Detect which cell encompasses the target text, then output its (X, Y) center coordinate. 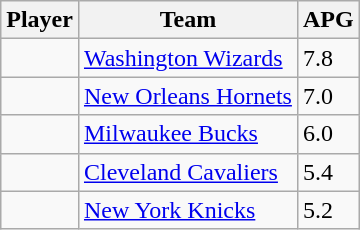
Team (188, 20)
Player (40, 20)
5.4 (328, 172)
New Orleans Hornets (188, 96)
6.0 (328, 134)
APG (328, 20)
5.2 (328, 210)
Washington Wizards (188, 58)
Cleveland Cavaliers (188, 172)
Milwaukee Bucks (188, 134)
New York Knicks (188, 210)
7.0 (328, 96)
7.8 (328, 58)
